Extract the [X, Y] coordinate from the center of the cell holding the provided text.  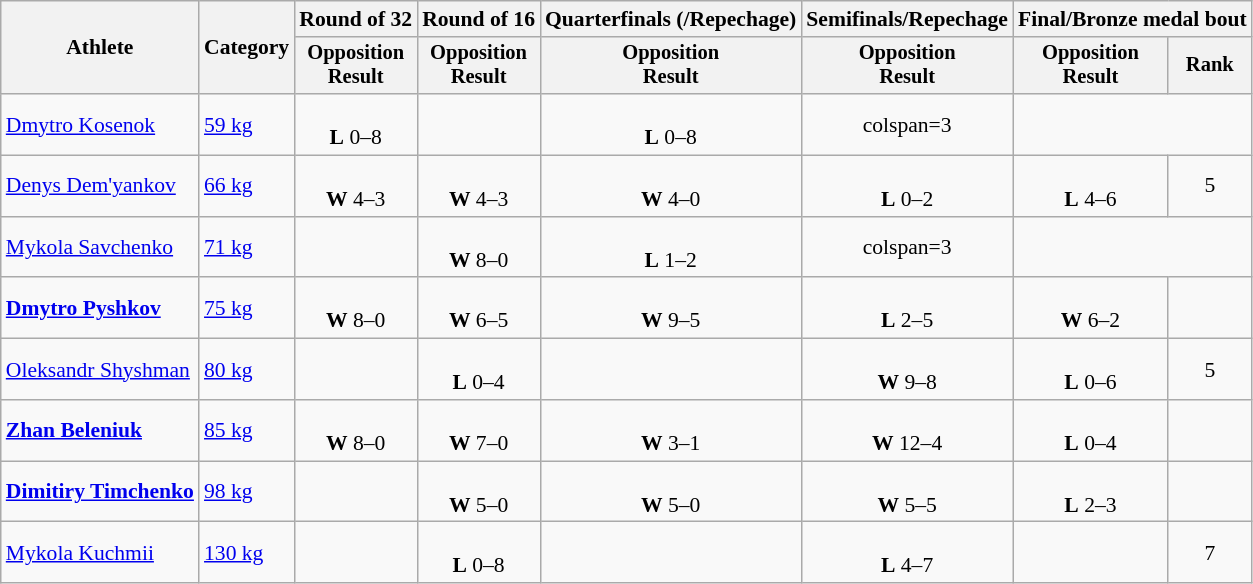
Mykola Savchenko [100, 248]
Zhan Beleniuk [100, 430]
Oleksandr Shyshman [100, 370]
Rank [1210, 66]
W 4–0 [670, 186]
Denys Dem'yankov [100, 186]
Mykola Kuchmii [100, 552]
W 9–8 [907, 370]
W 6–5 [478, 308]
Final/Bronze medal bout [1132, 19]
Dmytro Kosenok [100, 124]
W 7–0 [478, 430]
Quarterfinals (/Repechage) [670, 19]
75 kg [246, 308]
W 6–2 [1090, 308]
7 [1210, 552]
W 12–4 [907, 430]
71 kg [246, 248]
L 4–6 [1090, 186]
L 1–2 [670, 248]
Athlete [100, 48]
59 kg [246, 124]
Round of 32 [356, 19]
W 3–1 [670, 430]
L 2–3 [1090, 492]
L 0–2 [907, 186]
130 kg [246, 552]
Semifinals/Repechage [907, 19]
98 kg [246, 492]
W 5–5 [907, 492]
L 2–5 [907, 308]
Dimitiry Timchenko [100, 492]
80 kg [246, 370]
66 kg [246, 186]
Dmytro Pyshkov [100, 308]
W 9–5 [670, 308]
85 kg [246, 430]
Category [246, 48]
L 0–6 [1090, 370]
Round of 16 [478, 19]
L 4–7 [907, 552]
